Return the (x, y) coordinate for the center point of the cell that contains the specified text.  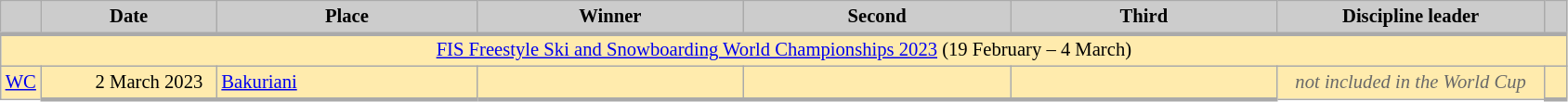
FIS Freestyle Ski and Snowboarding World Championships 2023 (19 February – 4 March) (784, 50)
Discipline leader (1410, 17)
Winner (609, 17)
Date (129, 17)
Place (346, 17)
not included in the World Cup (1410, 82)
Second (877, 17)
2 March 2023 (129, 82)
Third (1144, 17)
Bakuriani (346, 82)
WC (20, 82)
